Scan for the cell matching the given text and deliver its (X, Y) coordinate at center. 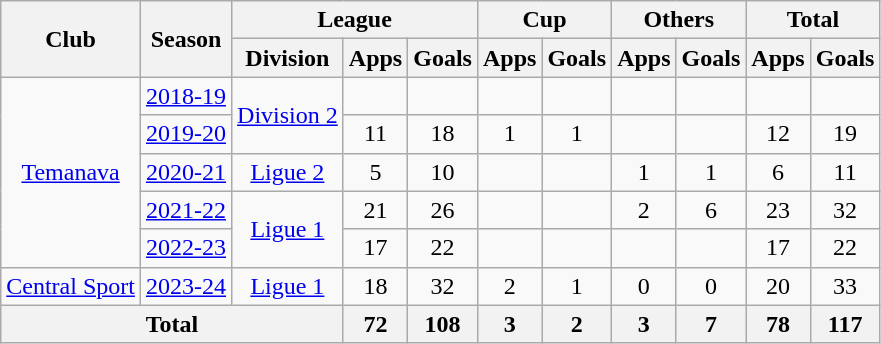
League (355, 20)
Club (71, 39)
Division 2 (288, 115)
Season (186, 39)
Central Sport (71, 286)
Division (288, 58)
72 (375, 324)
2021-22 (186, 210)
Others (679, 20)
2018-19 (186, 96)
19 (845, 134)
33 (845, 286)
2023-24 (186, 286)
23 (778, 210)
117 (845, 324)
21 (375, 210)
Cup (544, 20)
78 (778, 324)
2020-21 (186, 172)
5 (375, 172)
Temanava (71, 172)
2019-20 (186, 134)
26 (443, 210)
Ligue 2 (288, 172)
108 (443, 324)
7 (711, 324)
20 (778, 286)
12 (778, 134)
2022-23 (186, 248)
10 (443, 172)
